Scan for the cell matching the given text and deliver its [x, y] coordinate at center. 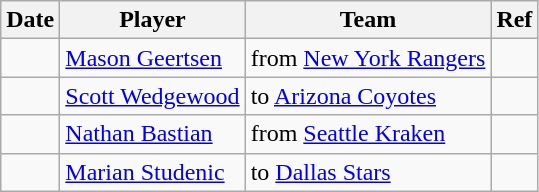
Ref [514, 20]
Marian Studenic [152, 172]
Team [368, 20]
Player [152, 20]
to Dallas Stars [368, 172]
from New York Rangers [368, 58]
from Seattle Kraken [368, 134]
to Arizona Coyotes [368, 96]
Nathan Bastian [152, 134]
Date [30, 20]
Scott Wedgewood [152, 96]
Mason Geertsen [152, 58]
